Identify which cell holds the provided text, then report its [X, Y] central coordinate. 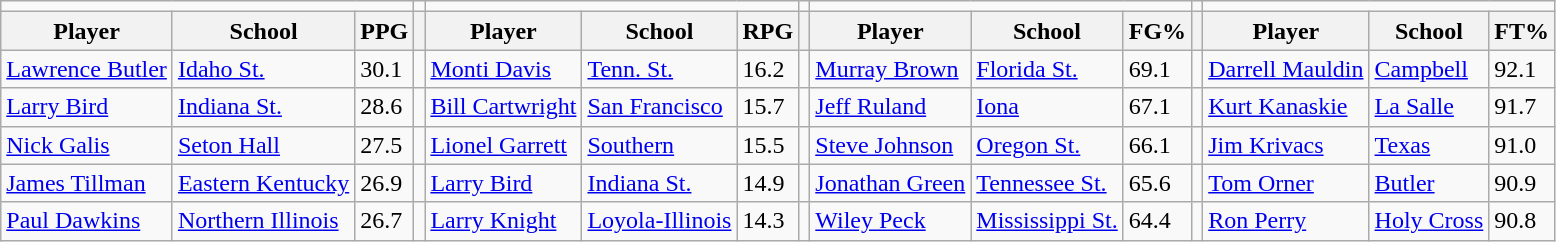
15.7 [768, 107]
30.1 [384, 69]
26.9 [384, 183]
91.7 [1522, 107]
67.1 [1157, 107]
Loyola-Illinois [660, 221]
Seton Hall [263, 145]
91.0 [1522, 145]
15.5 [768, 145]
Bill Cartwright [504, 107]
Nick Galis [87, 145]
66.1 [1157, 145]
64.4 [1157, 221]
Tenn. St. [660, 69]
92.1 [1522, 69]
Florida St. [1047, 69]
Eastern Kentucky [263, 183]
Monti Davis [504, 69]
28.6 [384, 107]
Campbell [1429, 69]
Jim Krivacs [1286, 145]
RPG [768, 31]
Darrell Mauldin [1286, 69]
90.9 [1522, 183]
FT% [1522, 31]
Larry Knight [504, 221]
Butler [1429, 183]
Mississippi St. [1047, 221]
14.9 [768, 183]
Tennessee St. [1047, 183]
90.8 [1522, 221]
James Tillman [87, 183]
26.7 [384, 221]
Lionel Garrett [504, 145]
Murray Brown [890, 69]
Oregon St. [1047, 145]
Jonathan Green [890, 183]
Iona [1047, 107]
San Francisco [660, 107]
Texas [1429, 145]
FG% [1157, 31]
Idaho St. [263, 69]
Tom Orner [1286, 183]
27.5 [384, 145]
14.3 [768, 221]
Paul Dawkins [87, 221]
65.6 [1157, 183]
Northern Illinois [263, 221]
Kurt Kanaskie [1286, 107]
Holy Cross [1429, 221]
La Salle [1429, 107]
Ron Perry [1286, 221]
Steve Johnson [890, 145]
16.2 [768, 69]
PPG [384, 31]
69.1 [1157, 69]
Jeff Ruland [890, 107]
Southern [660, 145]
Lawrence Butler [87, 69]
Wiley Peck [890, 221]
